Output the (X, Y) coordinate of the center of the cell containing the given text.  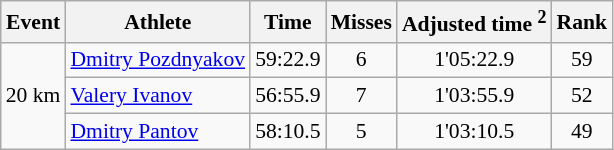
Dmitry Pantov (158, 132)
Rank (582, 22)
20 km (34, 96)
1'03:10.5 (474, 132)
59 (582, 60)
58:10.5 (288, 132)
Valery Ivanov (158, 96)
59:22.9 (288, 60)
56:55.9 (288, 96)
Dmitry Pozdnyakov (158, 60)
52 (582, 96)
Event (34, 22)
49 (582, 132)
Misses (362, 22)
Time (288, 22)
1'03:55.9 (474, 96)
7 (362, 96)
Athlete (158, 22)
5 (362, 132)
1'05:22.9 (474, 60)
Adjusted time 2 (474, 22)
6 (362, 60)
